Output the [x, y] coordinate of the center of the cell containing the given text.  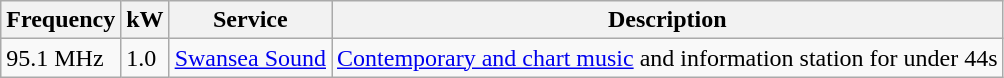
Description [668, 20]
Contemporary and chart music and information station for under 44s [668, 58]
Swansea Sound [250, 58]
1.0 [145, 58]
Frequency [61, 20]
Service [250, 20]
95.1 MHz [61, 58]
kW [145, 20]
